From the cell containing the given text, extract its center point as [x, y] coordinate. 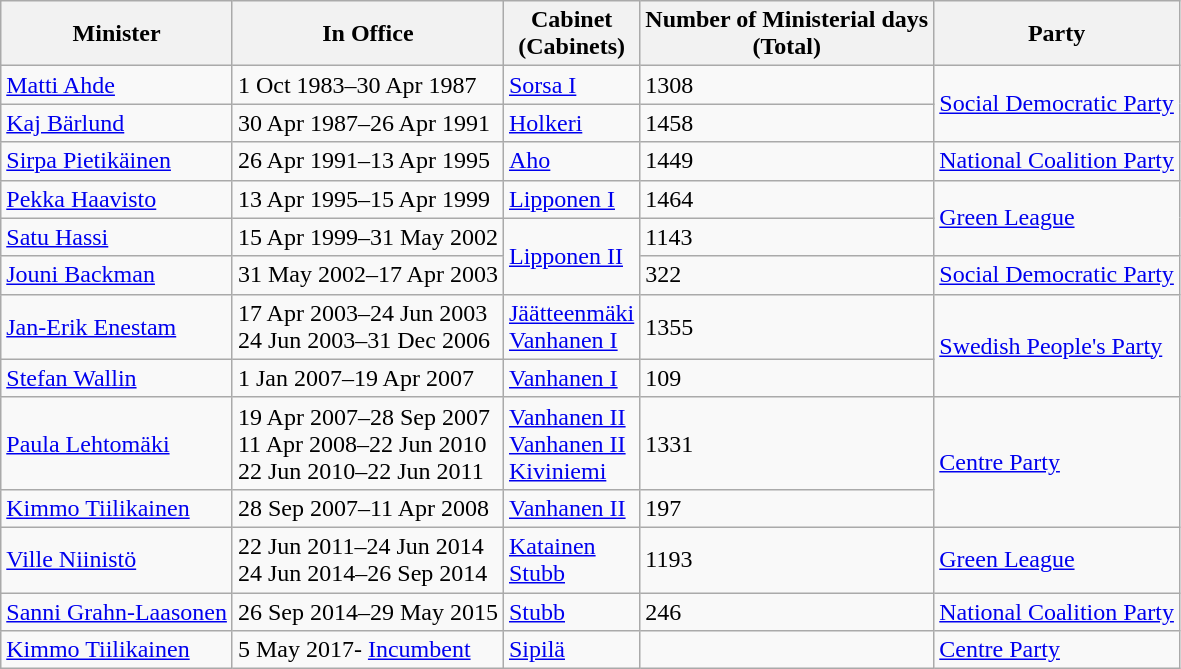
Aho [571, 161]
JäätteenmäkiVanhanen I [571, 326]
1464 [787, 199]
26 Sep 2014–29 May 2015 [368, 611]
Ville Niinistö [117, 560]
1449 [787, 161]
1193 [787, 560]
22 Jun 2011–24 Jun 201424 Jun 2014–26 Sep 2014 [368, 560]
1143 [787, 237]
19 Apr 2007–28 Sep 200711 Apr 2008–22 Jun 201022 Jun 2010–22 Jun 2011 [368, 443]
Pekka Haavisto [117, 199]
Vanhanen I [571, 378]
Sanni Grahn-Laasonen [117, 611]
15 Apr 1999–31 May 2002 [368, 237]
Sorsa I [571, 85]
Satu Hassi [117, 237]
Vanhanen IIVanhanen IIKiviniemi [571, 443]
Matti Ahde [117, 85]
26 Apr 1991–13 Apr 1995 [368, 161]
In Office [368, 34]
Jouni Backman [117, 275]
KatainenStubb [571, 560]
13 Apr 1995–15 Apr 1999 [368, 199]
Holkeri [571, 123]
Jan-Erik Enestam [117, 326]
246 [787, 611]
Sirpa Pietikäinen [117, 161]
Number of Ministerial days (Total) [787, 34]
30 Apr 1987–26 Apr 1991 [368, 123]
1 Oct 1983–30 Apr 1987 [368, 85]
109 [787, 378]
1 Jan 2007–19 Apr 2007 [368, 378]
Vanhanen II [571, 508]
Paula Lehtomäki [117, 443]
Party [1057, 34]
Swedish People's Party [1057, 346]
1355 [787, 326]
Minister [117, 34]
322 [787, 275]
28 Sep 2007–11 Apr 2008 [368, 508]
Lipponen I [571, 199]
17 Apr 2003–24 Jun 200324 Jun 2003–31 Dec 2006 [368, 326]
197 [787, 508]
Stefan Wallin [117, 378]
1331 [787, 443]
5 May 2017- Incumbent [368, 650]
Lipponen II [571, 256]
Stubb [571, 611]
Sipilä [571, 650]
Cabinet(Cabinets) [571, 34]
1458 [787, 123]
1308 [787, 85]
Kaj Bärlund [117, 123]
31 May 2002–17 Apr 2003 [368, 275]
